Search for the cell housing the specified text and yield its [X, Y] center coordinate. 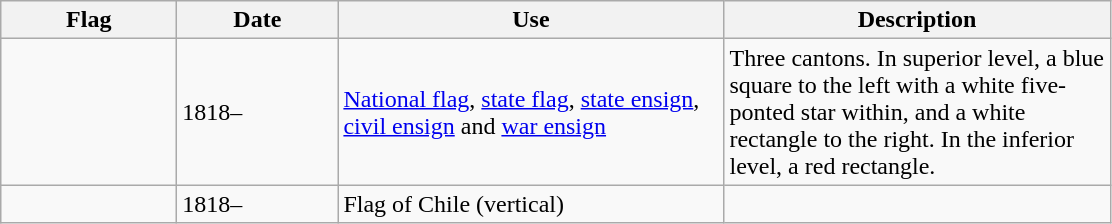
Use [531, 20]
Flag [89, 20]
Flag of Chile (vertical) [531, 204]
Description [917, 20]
National flag, state flag, state ensign, civil ensign and war ensign [531, 112]
Date [258, 20]
